Pinpoint the cell where the given text exists, returning its (x, y) midpoint coordinate. 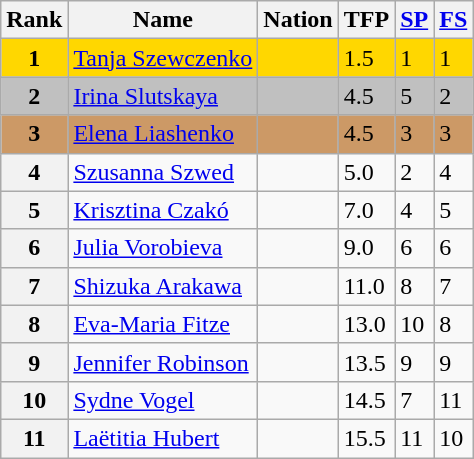
Tanja Szewczenko (163, 58)
11.0 (366, 286)
Eva-Maria Fitze (163, 324)
Sydne Vogel (163, 400)
Julia Vorobieva (163, 248)
13.0 (366, 324)
Irina Slutskaya (163, 96)
1.5 (366, 58)
7.0 (366, 210)
TFP (366, 20)
Shizuka Arakawa (163, 286)
Elena Liashenko (163, 134)
Krisztina Czakó (163, 210)
5.0 (366, 172)
14.5 (366, 400)
Nation (298, 20)
Szusanna Szwed (163, 172)
Laëtitia Hubert (163, 438)
15.5 (366, 438)
Name (163, 20)
Jennifer Robinson (163, 362)
SP (414, 20)
9.0 (366, 248)
13.5 (366, 362)
FS (454, 20)
Rank (34, 20)
